Find where the given text appears and provide that cell's center as [X, Y] coordinate. 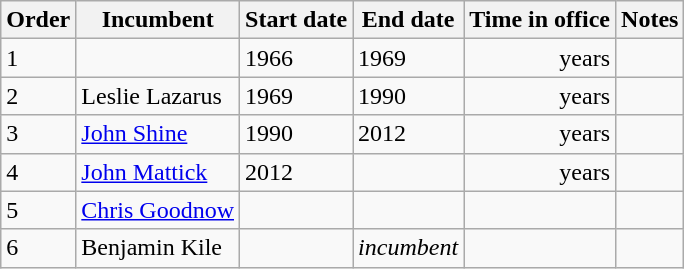
3 [38, 134]
6 [38, 248]
1 [38, 58]
Leslie Lazarus [158, 96]
Notes [650, 20]
John Mattick [158, 172]
incumbent [408, 248]
Start date [296, 20]
5 [38, 210]
End date [408, 20]
John Shine [158, 134]
4 [38, 172]
Incumbent [158, 20]
Chris Goodnow [158, 210]
Time in office [540, 20]
2 [38, 96]
Benjamin Kile [158, 248]
Order [38, 20]
1966 [296, 58]
